Provide the (X, Y) coordinate of the cell's center where the given text is located.  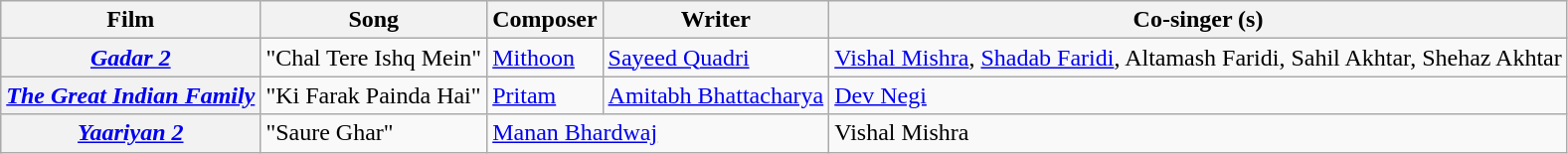
Yaariyan 2 (131, 133)
Mithoon (545, 58)
Co-singer (s) (1199, 20)
Manan Bhardwaj (658, 133)
"Chal Tere Ishq Mein" (374, 58)
Pritam (545, 95)
Film (131, 20)
Amitabh Bhattacharya (716, 95)
Dev Negi (1199, 95)
"Saure Ghar" (374, 133)
The Great Indian Family (131, 95)
Vishal Mishra, Shadab Faridi, Altamash Faridi, Sahil Akhtar, Shehaz Akhtar (1199, 58)
Writer (716, 20)
Composer (545, 20)
Sayeed Quadri (716, 58)
"Ki Farak Painda Hai" (374, 95)
Song (374, 20)
Gadar 2 (131, 58)
Vishal Mishra (1199, 133)
